Identify which cell holds the provided text, then report its [x, y] central coordinate. 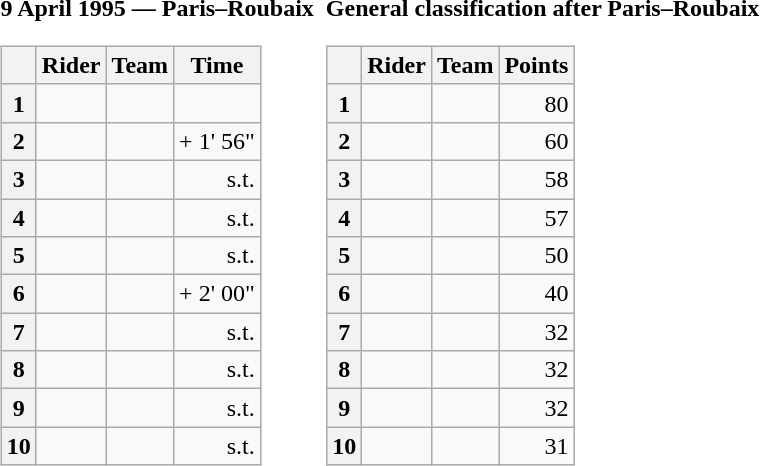
60 [536, 141]
58 [536, 179]
50 [536, 256]
+ 1' 56" [218, 141]
Points [536, 65]
31 [536, 446]
+ 2' 00" [218, 294]
40 [536, 294]
80 [536, 103]
Time [218, 65]
57 [536, 217]
